For the text-containing cell, return its midpoint in (x, y) coordinate format. 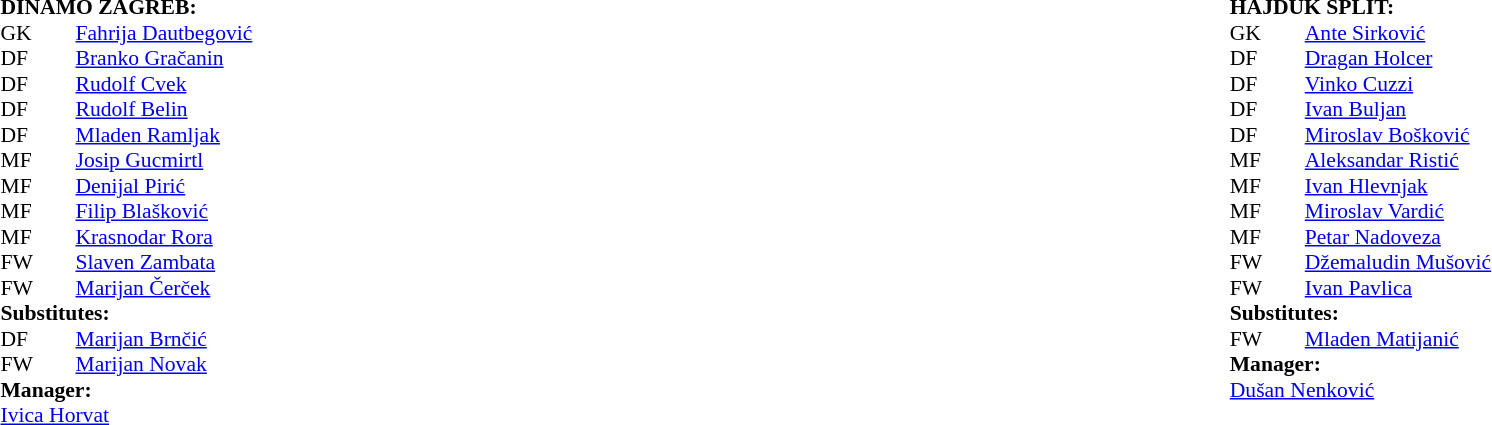
Marijan Čerček (226, 288)
Marijan Brnčić (226, 339)
Marijan Novak (226, 365)
Mladen Ramljak (226, 135)
Fahrija Dautbegović (226, 33)
Branko Gračanin (226, 59)
Denijal Pirić (226, 186)
Slaven Zambata (226, 263)
Krasnodar Rora (226, 237)
Manager: (188, 390)
Rudolf Cvek (226, 84)
Rudolf Belin (226, 109)
Filip Blašković (226, 211)
Substitutes: (188, 313)
Josip Gucmirtl (226, 161)
